Return (x, y) of the center of cell containing provided text 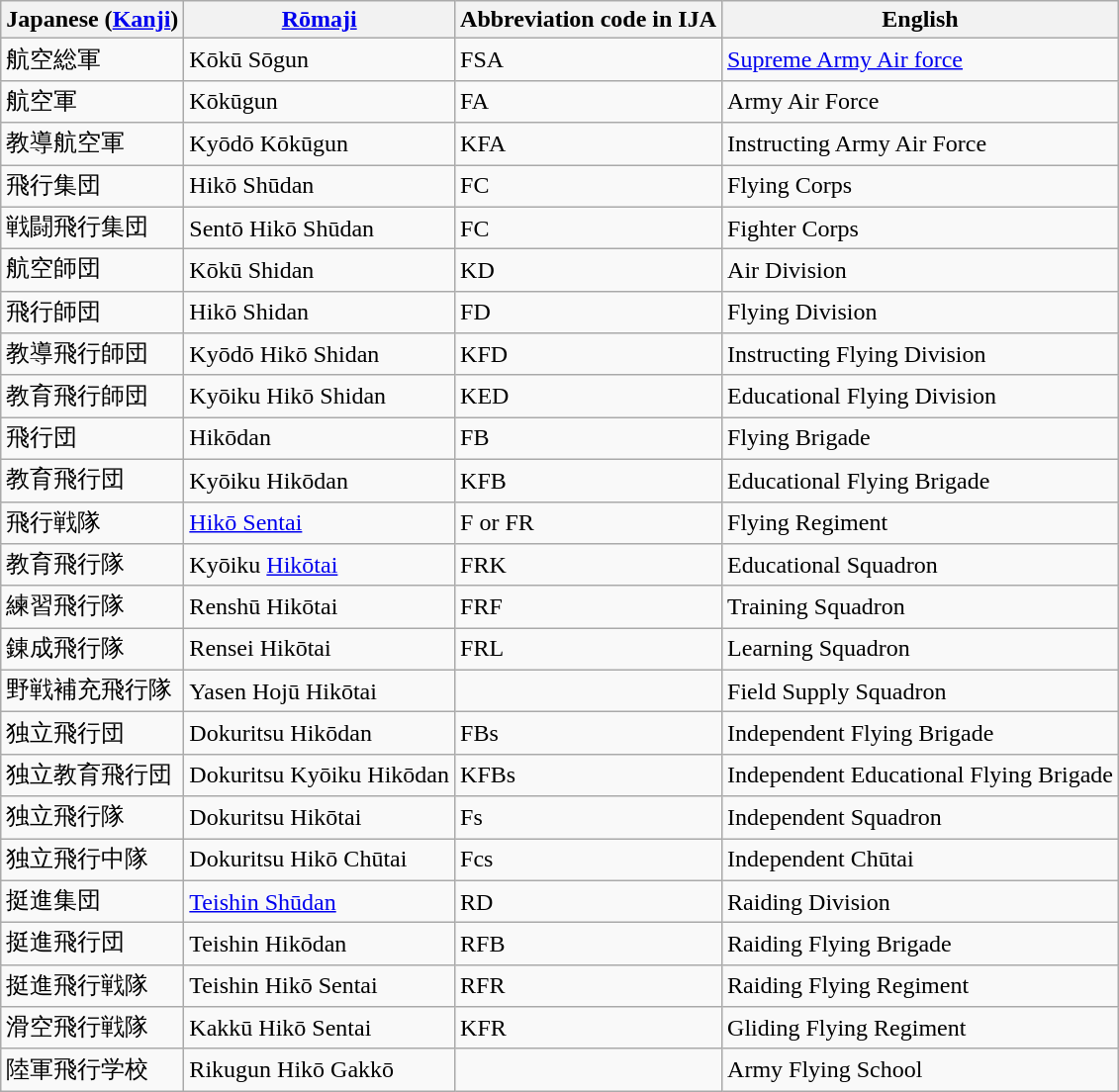
FBs (589, 734)
独立飛行団 (93, 734)
KD (589, 271)
Independent Flying Brigade (920, 734)
FB (589, 439)
Instructing Flying Division (920, 354)
Flying Brigade (920, 439)
Hikōdan (320, 439)
Kōkūgun (320, 101)
Fighter Corps (920, 227)
F or FR (589, 522)
KFBs (589, 775)
飛行団 (93, 439)
Dokuritsu Hikōtai (320, 817)
教育飛行隊 (93, 566)
Rikugun Hikō Gakkō (320, 1070)
Renshū Hikōtai (320, 607)
Army Air Force (920, 101)
KFD (589, 354)
独立教育飛行団 (93, 775)
KED (589, 396)
Supreme Army Air force (920, 59)
教導飛行師団 (93, 354)
Independent Squadron (920, 817)
Training Squadron (920, 607)
挺進集団 (93, 902)
RFB (589, 944)
FA (589, 101)
FD (589, 313)
Learning Squadron (920, 649)
錬成飛行隊 (93, 649)
飛行戦隊 (93, 522)
Independent Chūtai (920, 861)
Yasen Hojū Hikōtai (320, 690)
Kōkū Sōgun (320, 59)
挺進飛行団 (93, 944)
練習飛行隊 (93, 607)
Educational Flying Division (920, 396)
Instructing Army Air Force (920, 144)
Teishin Hikō Sentai (320, 985)
野戦補充飛行隊 (93, 690)
Abbreviation code in IJA (589, 20)
Kōkū Shidan (320, 271)
Kyōdō Hikō Shidan (320, 354)
Air Division (920, 271)
FSA (589, 59)
Sentō Hikō Shūdan (320, 227)
Teishin Hikōdan (320, 944)
Japanese (Kanji) (93, 20)
Kyōiku Hikōtai (320, 566)
Field Supply Squadron (920, 690)
Kyōiku Hikōdan (320, 481)
航空軍 (93, 101)
Flying Corps (920, 186)
教導航空軍 (93, 144)
教育飛行師団 (93, 396)
挺進飛行戦隊 (93, 985)
KFA (589, 144)
Educational Flying Brigade (920, 481)
Dokuritsu Hikō Chūtai (320, 861)
Kakkū Hikō Sentai (320, 1029)
Dokuritsu Kyōiku Hikōdan (320, 775)
Raiding Division (920, 902)
教育飛行団 (93, 481)
滑空飛行戦隊 (93, 1029)
FRL (589, 649)
FRF (589, 607)
Educational Squadron (920, 566)
RFR (589, 985)
Independent Educational Flying Brigade (920, 775)
Flying Regiment (920, 522)
Flying Division (920, 313)
Dokuritsu Hikōdan (320, 734)
航空師団 (93, 271)
Kyōiku Hikō Shidan (320, 396)
KFR (589, 1029)
飛行集団 (93, 186)
Teishin Shūdan (320, 902)
Raiding Flying Regiment (920, 985)
Rensei Hikōtai (320, 649)
Kyōdō Kōkūgun (320, 144)
戦闘飛行集団 (93, 227)
RD (589, 902)
English (920, 20)
陸軍飛行学校 (93, 1070)
Hikō Sentai (320, 522)
Hikō Shidan (320, 313)
KFB (589, 481)
飛行師団 (93, 313)
Rōmaji (320, 20)
Raiding Flying Brigade (920, 944)
独立飛行隊 (93, 817)
Hikō Shūdan (320, 186)
Fcs (589, 861)
Army Flying School (920, 1070)
独立飛行中隊 (93, 861)
航空総軍 (93, 59)
Gliding Flying Regiment (920, 1029)
Fs (589, 817)
FRK (589, 566)
